Return the [X, Y] coordinate for the center point of the cell that contains the specified text.  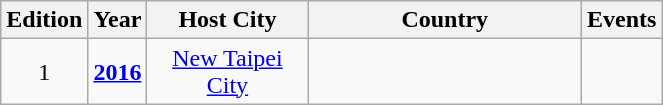
1 [44, 72]
Events [622, 20]
2016 [118, 72]
Edition [44, 20]
New Taipei City [228, 72]
Host City [228, 20]
Year [118, 20]
Country [445, 20]
